Scan for the cell matching the given text and deliver its [x, y] coordinate at center. 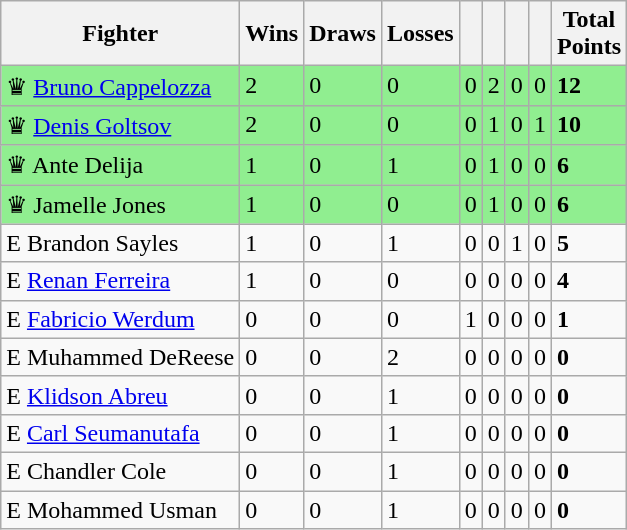
E Klidson Abreu [120, 395]
E Carl Seumanutafa [120, 433]
12 [588, 86]
♛ Jamelle Jones [120, 204]
E Brandon Sayles [120, 243]
TotalPoints [588, 34]
♛ Bruno Cappelozza [120, 86]
10 [588, 125]
Fighter [120, 34]
4 [588, 281]
Losses [420, 34]
Wins [272, 34]
E Chandler Cole [120, 471]
Draws [343, 34]
E Fabricio Werdum [120, 319]
E Mohammed Usman [120, 509]
♛ Ante Delija [120, 165]
E Muhammed DeReese [120, 357]
♛ Denis Goltsov [120, 125]
5 [588, 243]
E Renan Ferreira [120, 281]
